Scan for the cell matching the given text and deliver its [x, y] coordinate at center. 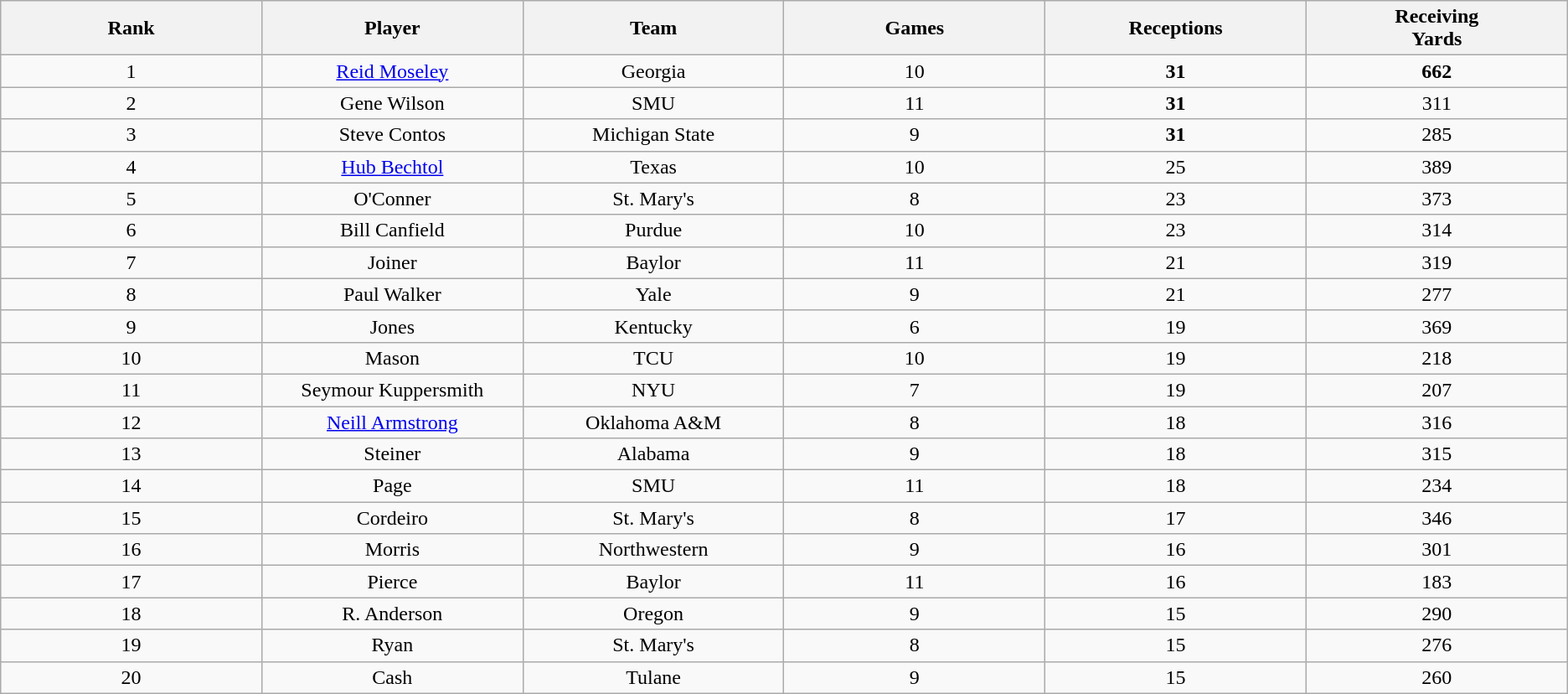
Yale [653, 294]
Gene Wilson [392, 103]
Oklahoma A&M [653, 422]
234 [1436, 486]
Receptions [1176, 28]
R. Anderson [392, 614]
14 [132, 486]
Oregon [653, 614]
290 [1436, 614]
277 [1436, 294]
Joiner [392, 262]
5 [132, 199]
Player [392, 28]
NYU [653, 390]
Reid Moseley [392, 71]
183 [1436, 582]
Steiner [392, 454]
346 [1436, 518]
Steve Contos [392, 135]
260 [1436, 677]
Team [653, 28]
Rank [132, 28]
Page [392, 486]
276 [1436, 645]
Cordeiro [392, 518]
3 [132, 135]
12 [132, 422]
285 [1436, 135]
Neill Armstrong [392, 422]
Hub Bechtol [392, 167]
1 [132, 71]
Games [915, 28]
311 [1436, 103]
Michigan State [653, 135]
218 [1436, 358]
ReceivingYards [1436, 28]
Texas [653, 167]
4 [132, 167]
25 [1176, 167]
Bill Canfield [392, 230]
662 [1436, 71]
Tulane [653, 677]
O'Conner [392, 199]
369 [1436, 326]
314 [1436, 230]
316 [1436, 422]
Morris [392, 550]
13 [132, 454]
319 [1436, 262]
TCU [653, 358]
Mason [392, 358]
20 [132, 677]
315 [1436, 454]
Pierce [392, 582]
Paul Walker [392, 294]
Seymour Kuppersmith [392, 390]
Jones [392, 326]
Alabama [653, 454]
301 [1436, 550]
373 [1436, 199]
Georgia [653, 71]
Northwestern [653, 550]
389 [1436, 167]
Cash [392, 677]
Purdue [653, 230]
2 [132, 103]
Kentucky [653, 326]
Ryan [392, 645]
207 [1436, 390]
